Find where the given text appears and provide that cell's center as (x, y) coordinate. 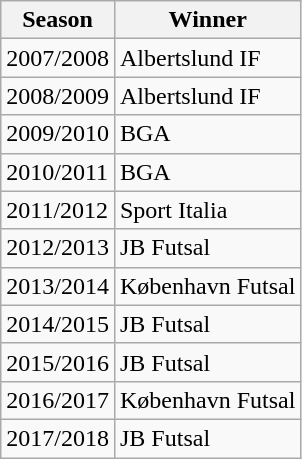
Sport Italia (207, 210)
2007/2008 (58, 58)
2016/2017 (58, 400)
2013/2014 (58, 286)
2015/2016 (58, 362)
Winner (207, 20)
2014/2015 (58, 324)
2009/2010 (58, 134)
2017/2018 (58, 438)
2008/2009 (58, 96)
Season (58, 20)
2011/2012 (58, 210)
2012/2013 (58, 248)
2010/2011 (58, 172)
